Return [x, y] of the center of cell containing provided text 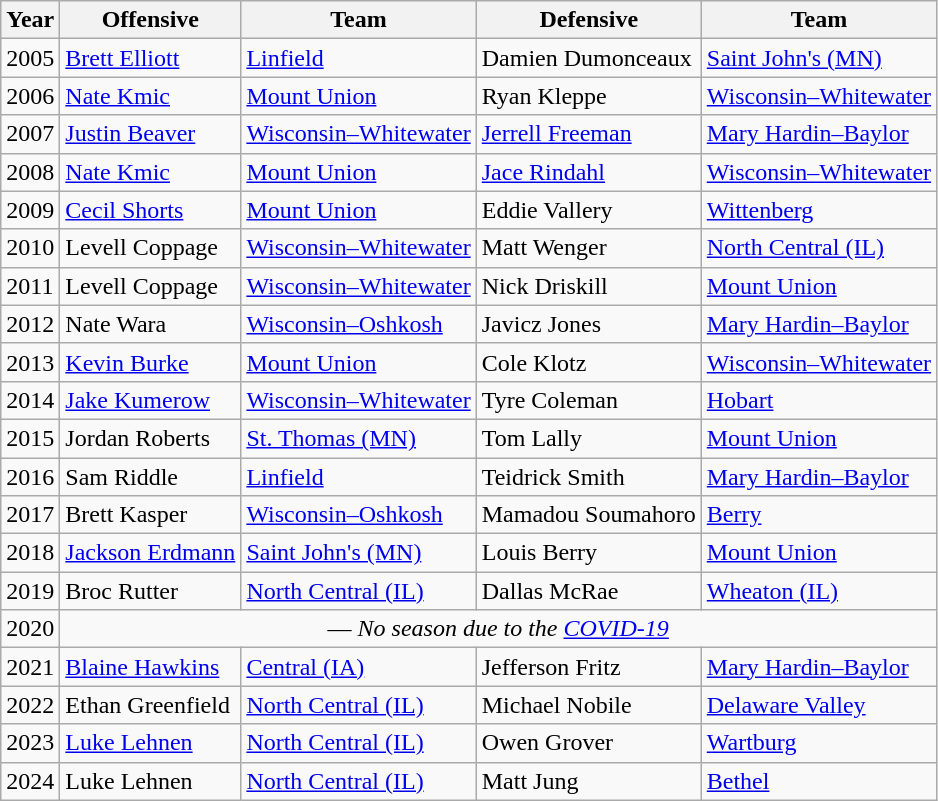
Nate Wara [150, 324]
Wheaton (IL) [818, 591]
2005 [30, 58]
2011 [30, 286]
2017 [30, 515]
Tyre Coleman [588, 400]
2013 [30, 362]
Justin Beaver [150, 134]
Jordan Roberts [150, 438]
Ryan Kleppe [588, 96]
2015 [30, 438]
2024 [30, 781]
Blaine Hawkins [150, 667]
Delaware Valley [818, 705]
Hobart [818, 400]
2007 [30, 134]
Mamadou Soumahoro [588, 515]
2021 [30, 667]
Jackson Erdmann [150, 553]
Matt Jung [588, 781]
St. Thomas (MN) [358, 438]
Damien Dumonceaux [588, 58]
Jace Rindahl [588, 172]
Broc Rutter [150, 591]
Brett Kasper [150, 515]
2012 [30, 324]
Central (IA) [358, 667]
Matt Wenger [588, 248]
— No season due to the COVID-19 [498, 629]
2010 [30, 248]
2020 [30, 629]
2014 [30, 400]
2023 [30, 743]
Teidrick Smith [588, 477]
Defensive [588, 20]
2006 [30, 96]
Michael Nobile [588, 705]
Javicz Jones [588, 324]
Offensive [150, 20]
Dallas McRae [588, 591]
2008 [30, 172]
Kevin Burke [150, 362]
Jefferson Fritz [588, 667]
Cecil Shorts [150, 210]
2019 [30, 591]
Eddie Vallery [588, 210]
2009 [30, 210]
Year [30, 20]
Nick Driskill [588, 286]
Berry [818, 515]
Wittenberg [818, 210]
Sam Riddle [150, 477]
Jake Kumerow [150, 400]
Brett Elliott [150, 58]
Bethel [818, 781]
Cole Klotz [588, 362]
2018 [30, 553]
2022 [30, 705]
Tom Lally [588, 438]
Wartburg [818, 743]
Ethan Greenfield [150, 705]
Owen Grover [588, 743]
Louis Berry [588, 553]
Jerrell Freeman [588, 134]
2016 [30, 477]
